Capture the cell that displays the provided text and extract its (X, Y) central coordinate. 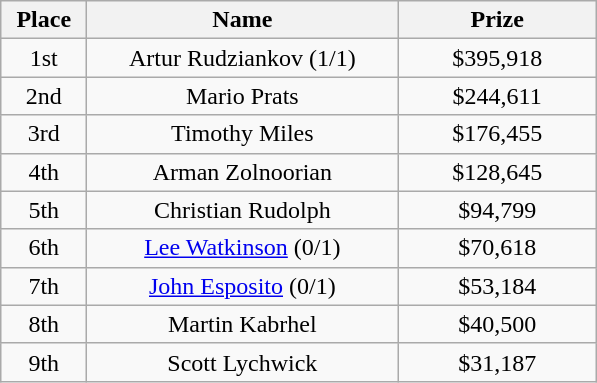
$244,611 (498, 96)
8th (44, 324)
$53,184 (498, 286)
Timothy Miles (242, 134)
$176,455 (498, 134)
Martin Kabrhel (242, 324)
Prize (498, 20)
$40,500 (498, 324)
4th (44, 172)
$70,618 (498, 248)
Name (242, 20)
Scott Lychwick (242, 362)
John Esposito (0/1) (242, 286)
3rd (44, 134)
Place (44, 20)
$31,187 (498, 362)
Mario Prats (242, 96)
2nd (44, 96)
$395,918 (498, 58)
6th (44, 248)
7th (44, 286)
$128,645 (498, 172)
9th (44, 362)
Arman Zolnoorian (242, 172)
5th (44, 210)
Lee Watkinson (0/1) (242, 248)
$94,799 (498, 210)
Christian Rudolph (242, 210)
1st (44, 58)
Artur Rudziankov (1/1) (242, 58)
